Pinpoint the cell where the given text exists, returning its (X, Y) midpoint coordinate. 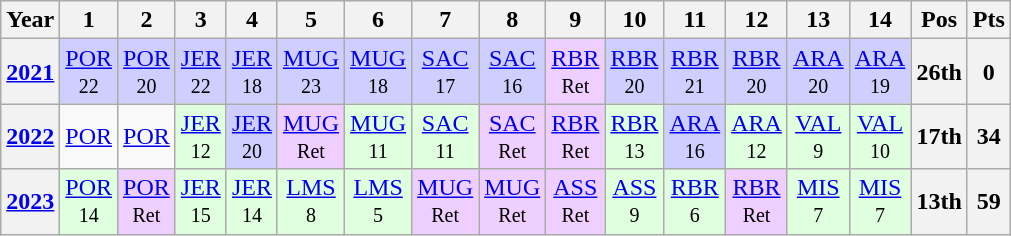
ARA16 (695, 136)
VAL10 (880, 136)
MUG18 (378, 72)
Pos (939, 20)
MUG23 (310, 72)
Pts (988, 20)
7 (446, 20)
17th (939, 136)
ASS9 (634, 202)
RBR6 (695, 202)
12 (757, 20)
2023 (30, 202)
JER14 (252, 202)
MUG11 (378, 136)
VAL9 (818, 136)
SACRet (512, 136)
13 (818, 20)
JER12 (200, 136)
LMS8 (310, 202)
6 (378, 20)
SAC11 (446, 136)
POR20 (147, 72)
14 (880, 20)
26th (939, 72)
RBR13 (634, 136)
11 (695, 20)
ARA12 (757, 136)
JER15 (200, 202)
0 (988, 72)
Year (30, 20)
LMS5 (378, 202)
2022 (30, 136)
JER22 (200, 72)
RBR21 (695, 72)
59 (988, 202)
JER18 (252, 72)
13th (939, 202)
5 (310, 20)
SAC16 (512, 72)
JER20 (252, 136)
ASSRet (576, 202)
ARA19 (880, 72)
PORRet (147, 202)
1 (89, 20)
9 (576, 20)
POR14 (89, 202)
8 (512, 20)
3 (200, 20)
34 (988, 136)
4 (252, 20)
2021 (30, 72)
10 (634, 20)
POR22 (89, 72)
SAC17 (446, 72)
2 (147, 20)
ARA20 (818, 72)
